Locate the cell with the specified text and output its [x, y] center coordinate. 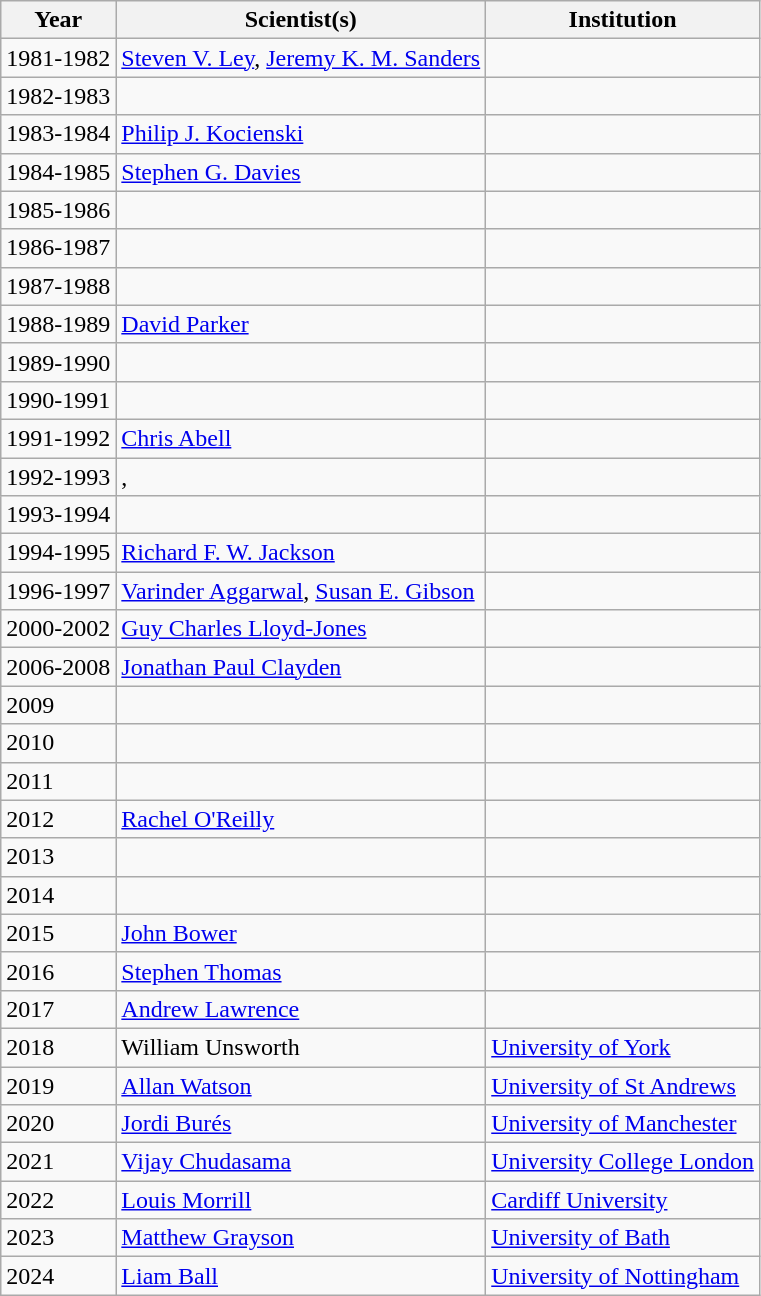
Stephen Thomas [301, 971]
1984-1985 [58, 172]
1988-1989 [58, 324]
1989-1990 [58, 362]
2018 [58, 1047]
Stephen G. Davies [301, 172]
1994-1995 [58, 553]
Richard F. W. Jackson [301, 553]
2012 [58, 819]
2016 [58, 971]
1981-1982 [58, 58]
2006-2008 [58, 667]
University College London [623, 1162]
Allan Watson [301, 1085]
1982-1983 [58, 96]
2024 [58, 1276]
Jordi Burés [301, 1124]
2009 [58, 705]
University of Nottingham [623, 1276]
2023 [58, 1238]
2011 [58, 781]
2013 [58, 857]
University of Manchester [623, 1124]
University of York [623, 1047]
1986-1987 [58, 248]
2015 [58, 933]
1985-1986 [58, 210]
1993-1994 [58, 515]
2014 [58, 895]
2020 [58, 1124]
, [301, 477]
Louis Morrill [301, 1200]
University of Bath [623, 1238]
2019 [58, 1085]
Year [58, 20]
1992-1993 [58, 477]
William Unsworth [301, 1047]
2010 [58, 743]
Varinder Aggarwal, Susan E. Gibson [301, 591]
1983-1984 [58, 134]
Vijay Chudasama [301, 1162]
Institution [623, 20]
Liam Ball [301, 1276]
2022 [58, 1200]
Andrew Lawrence [301, 1009]
Scientist(s) [301, 20]
1990-1991 [58, 400]
University of St Andrews [623, 1085]
2021 [58, 1162]
Philip J. Kocienski [301, 134]
Chris Abell [301, 438]
Rachel O'Reilly [301, 819]
Jonathan Paul Clayden [301, 667]
David Parker [301, 324]
Steven V. Ley, Jeremy K. M. Sanders [301, 58]
2000-2002 [58, 629]
John Bower [301, 933]
Matthew Grayson [301, 1238]
1996-1997 [58, 591]
1987-1988 [58, 286]
Guy Charles Lloyd-Jones [301, 629]
2017 [58, 1009]
Cardiff University [623, 1200]
1991-1992 [58, 438]
